Search for the cell housing the specified text and yield its [x, y] center coordinate. 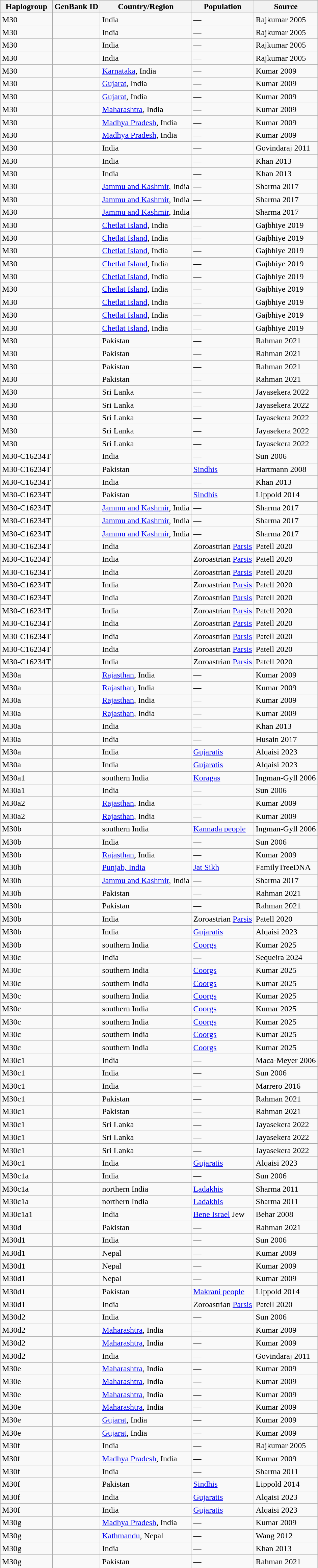
Source [286, 7]
Karnataka, India [146, 71]
Haplogroup [26, 7]
Kannada people [223, 829]
Country/Region [146, 7]
Husain 2017 [286, 739]
Behar 2008 [286, 1215]
Sequeira 2024 [286, 957]
Maca-Meyer 2006 [286, 1060]
Marrero 2016 [286, 1086]
M30c1a1 [26, 1215]
Punjab, India [146, 868]
M30d [26, 1227]
GenBank ID [76, 7]
Jat Sikh [223, 868]
FamilyTreeDNA [286, 868]
Population [223, 7]
Bene Israel Jew [223, 1215]
Wang 2012 [286, 1536]
Hartmann 2008 [286, 469]
Makrani people [223, 1292]
Koragas [223, 777]
Kathmandu, Nepal [146, 1536]
